Find where the given text appears and provide that cell's center as [X, Y] coordinate. 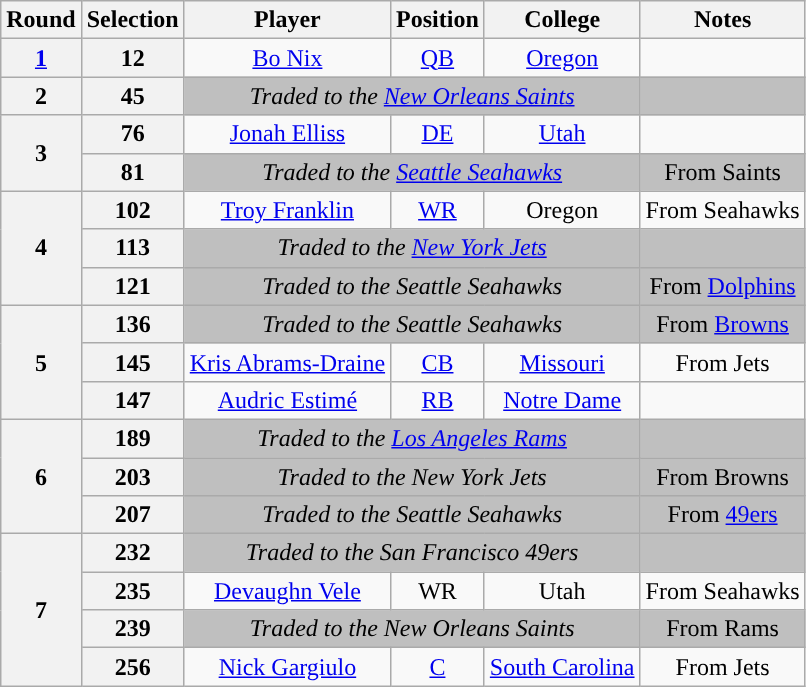
Audric Estimé [287, 400]
203 [132, 477]
Selection [132, 20]
1 [41, 58]
Devaughn Vele [287, 591]
7 [41, 610]
CB [438, 362]
QB [438, 58]
147 [132, 400]
Position [438, 20]
239 [132, 629]
232 [132, 553]
C [438, 667]
6 [41, 476]
Troy Franklin [287, 210]
From Rams [722, 629]
DE [438, 134]
256 [132, 667]
2 [41, 96]
76 [132, 134]
Notes [722, 20]
Traded to the Los Angeles Rams [412, 438]
235 [132, 591]
189 [132, 438]
Nick Gargiulo [287, 667]
12 [132, 58]
Round [41, 20]
45 [132, 96]
3 [41, 153]
Kris Abrams-Draine [287, 362]
5 [41, 362]
145 [132, 362]
South Carolina [562, 667]
113 [132, 248]
Traded to the San Francisco 49ers [412, 553]
From Saints [722, 172]
102 [132, 210]
Notre Dame [562, 400]
121 [132, 286]
College [562, 20]
RB [438, 400]
Bo Nix [287, 58]
From 49ers [722, 515]
Player [287, 20]
4 [41, 248]
From Dolphins [722, 286]
136 [132, 324]
207 [132, 515]
Missouri [562, 362]
Jonah Elliss [287, 134]
81 [132, 172]
